Locate the cell with the specified text and output its (x, y) center coordinate. 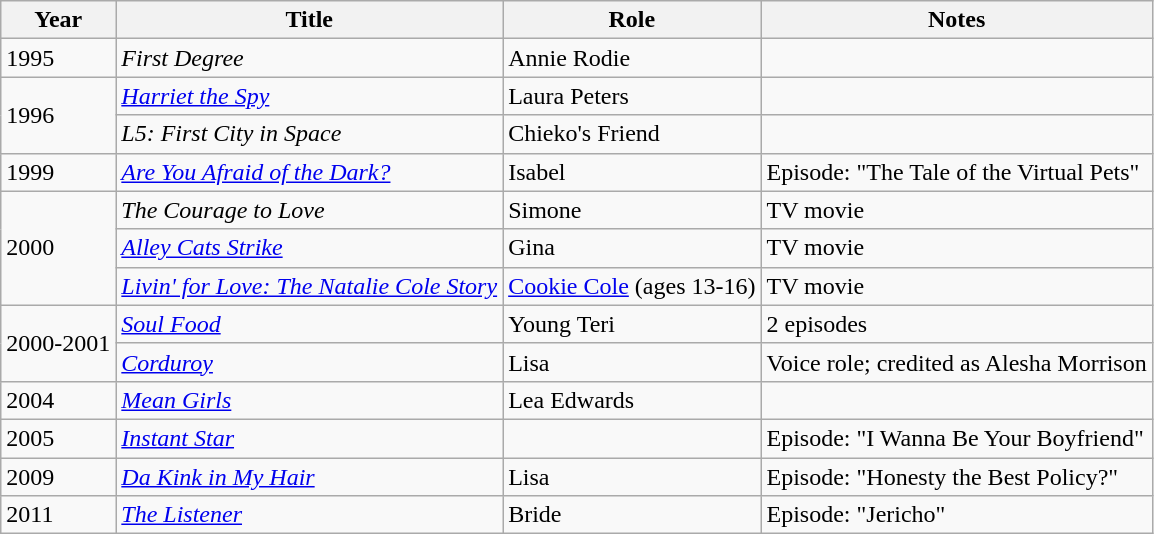
2009 (58, 477)
Isabel (632, 172)
Year (58, 20)
Corduroy (310, 362)
Voice role; credited as Alesha Morrison (956, 362)
Episode: "I Wanna Be Your Boyfriend" (956, 438)
The Listener (310, 515)
Cookie Cole (ages 13-16) (632, 286)
1996 (58, 115)
Chieko's Friend (632, 134)
1995 (58, 58)
2000-2001 (58, 343)
Harriet the Spy (310, 96)
Simone (632, 210)
1999 (58, 172)
2004 (58, 400)
Are You Afraid of the Dark? (310, 172)
Young Teri (632, 324)
2005 (58, 438)
Bride (632, 515)
Mean Girls (310, 400)
Alley Cats Strike (310, 248)
Instant Star (310, 438)
Da Kink in My Hair (310, 477)
Role (632, 20)
Episode: "Honesty the Best Policy?" (956, 477)
Livin' for Love: The Natalie Cole Story (310, 286)
The Courage to Love (310, 210)
2 episodes (956, 324)
2000 (58, 248)
Laura Peters (632, 96)
Episode: "The Tale of the Virtual Pets" (956, 172)
Annie Rodie (632, 58)
Lea Edwards (632, 400)
L5: First City in Space (310, 134)
2011 (58, 515)
Episode: "Jericho" (956, 515)
Notes (956, 20)
Gina (632, 248)
Title (310, 20)
First Degree (310, 58)
Soul Food (310, 324)
